Identify which cell holds the provided text, then report its (X, Y) central coordinate. 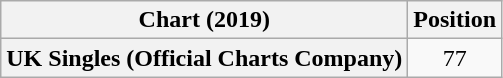
UK Singles (Official Charts Company) (204, 58)
77 (455, 58)
Chart (2019) (204, 20)
Position (455, 20)
